Extract the [X, Y] coordinate from the center of the cell holding the provided text.  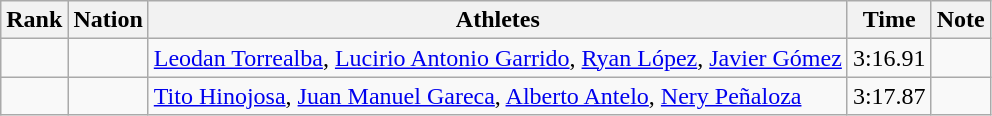
3:17.87 [889, 96]
Time [889, 20]
Note [960, 20]
Leodan Torrealba, Lucirio Antonio Garrido, Ryan López, Javier Gómez [498, 58]
Nation [108, 20]
Tito Hinojosa, Juan Manuel Gareca, Alberto Antelo, Nery Peñaloza [498, 96]
Rank [34, 20]
3:16.91 [889, 58]
Athletes [498, 20]
